Return the (x, y) coordinate for the center point of the cell that contains the specified text.  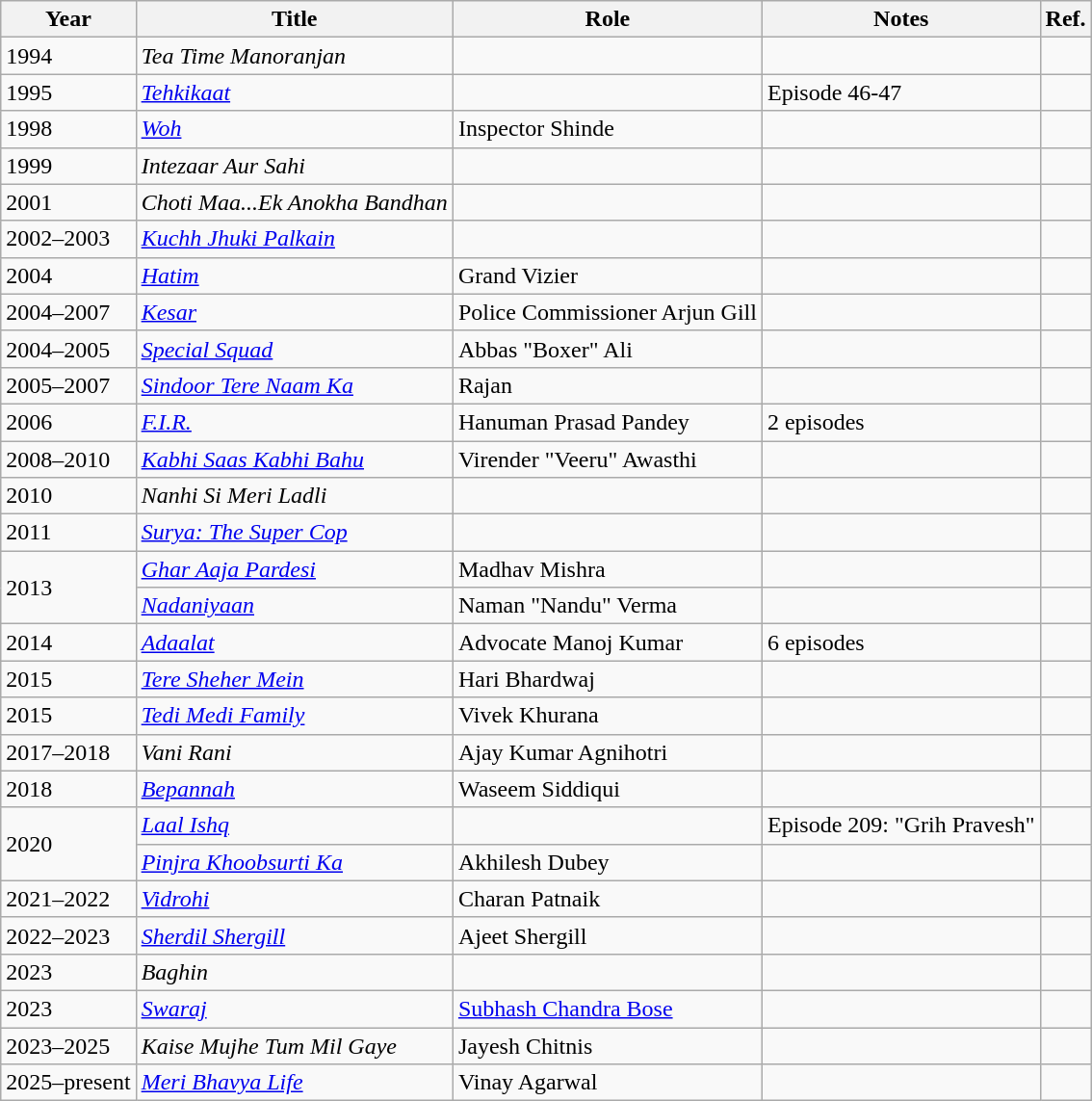
2008–2010 (68, 459)
Jayesh Chitnis (607, 1045)
Tehkikaat (295, 92)
2002–2003 (68, 239)
Hanuman Prasad Pandey (607, 422)
Title (295, 19)
Nanhi Si Meri Ladli (295, 496)
6 episodes (901, 642)
2017–2018 (68, 752)
Akhilesh Dubey (607, 862)
1995 (68, 92)
Woh (295, 129)
Meri Bhavya Life (295, 1083)
Grand Vizier (607, 275)
2004 (68, 275)
Adaalat (295, 642)
Intezaar Aur Sahi (295, 166)
2001 (68, 202)
Hatim (295, 275)
Naman "Nandu" Verma (607, 606)
2010 (68, 496)
Pinjra Khoobsurti Ka (295, 862)
Kabhi Saas Kabhi Bahu (295, 459)
2021–2022 (68, 899)
Episode 209: "Grih Pravesh" (901, 826)
Ajay Kumar Agnihotri (607, 752)
2023–2025 (68, 1045)
Vivek Khurana (607, 716)
Virender "Veeru" Awasthi (607, 459)
2 episodes (901, 422)
1998 (68, 129)
Laal Ishq (295, 826)
Sherdil Shergill (295, 935)
1994 (68, 56)
Madhav Mishra (607, 569)
Kesar (295, 312)
Tedi Medi Family (295, 716)
Special Squad (295, 349)
2006 (68, 422)
2011 (68, 533)
Vinay Agarwal (607, 1083)
Kaise Mujhe Tum Mil Gaye (295, 1045)
2022–2023 (68, 935)
Inspector Shinde (607, 129)
Bepannah (295, 789)
Tea Time Manoranjan (295, 56)
F.I.R. (295, 422)
2005–2007 (68, 385)
Abbas "Boxer" Ali (607, 349)
2013 (68, 588)
2014 (68, 642)
Kuchh Jhuki Palkain (295, 239)
Year (68, 19)
Police Commissioner Arjun Gill (607, 312)
2025–present (68, 1083)
Vani Rani (295, 752)
2020 (68, 844)
Swaraj (295, 1009)
Advocate Manoj Kumar (607, 642)
Role (607, 19)
2004–2005 (68, 349)
Tere Sheher Mein (295, 679)
Surya: The Super Cop (295, 533)
Notes (901, 19)
Ghar Aaja Pardesi (295, 569)
Episode 46-47 (901, 92)
Charan Patnaik (607, 899)
Waseem Siddiqui (607, 789)
1999 (68, 166)
Hari Bhardwaj (607, 679)
Sindoor Tere Naam Ka (295, 385)
Ref. (1065, 19)
Ajeet Shergill (607, 935)
Vidrohi (295, 899)
Choti Maa...Ek Anokha Bandhan (295, 202)
Subhash Chandra Bose (607, 1009)
Baghin (295, 972)
2004–2007 (68, 312)
Nadaniyaan (295, 606)
2018 (68, 789)
Rajan (607, 385)
